Identify which cell holds the provided text, then report its (X, Y) central coordinate. 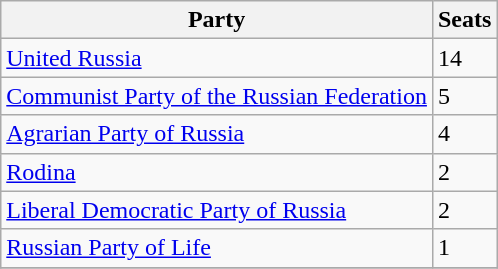
5 (464, 96)
Russian Party of Life (217, 248)
1 (464, 248)
Liberal Democratic Party of Russia (217, 210)
Agrarian Party of Russia (217, 134)
Rodina (217, 172)
14 (464, 58)
Communist Party of the Russian Federation (217, 96)
4 (464, 134)
Seats (464, 20)
United Russia (217, 58)
Party (217, 20)
